Extract the (x, y) coordinate from the center of the cell holding the provided text.  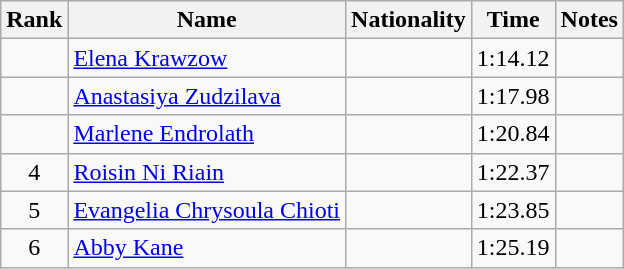
Abby Kane (207, 248)
Anastasiya Zudzilava (207, 96)
1:17.98 (513, 96)
1:22.37 (513, 172)
1:23.85 (513, 210)
6 (34, 248)
4 (34, 172)
5 (34, 210)
Roisin Ni Riain (207, 172)
Nationality (409, 20)
Evangelia Chrysoula Chioti (207, 210)
Rank (34, 20)
Elena Krawzow (207, 58)
Name (207, 20)
Marlene Endrolath (207, 134)
Notes (589, 20)
1:25.19 (513, 248)
1:14.12 (513, 58)
Time (513, 20)
1:20.84 (513, 134)
